Extract the (X, Y) coordinate from the center of the cell holding the provided text.  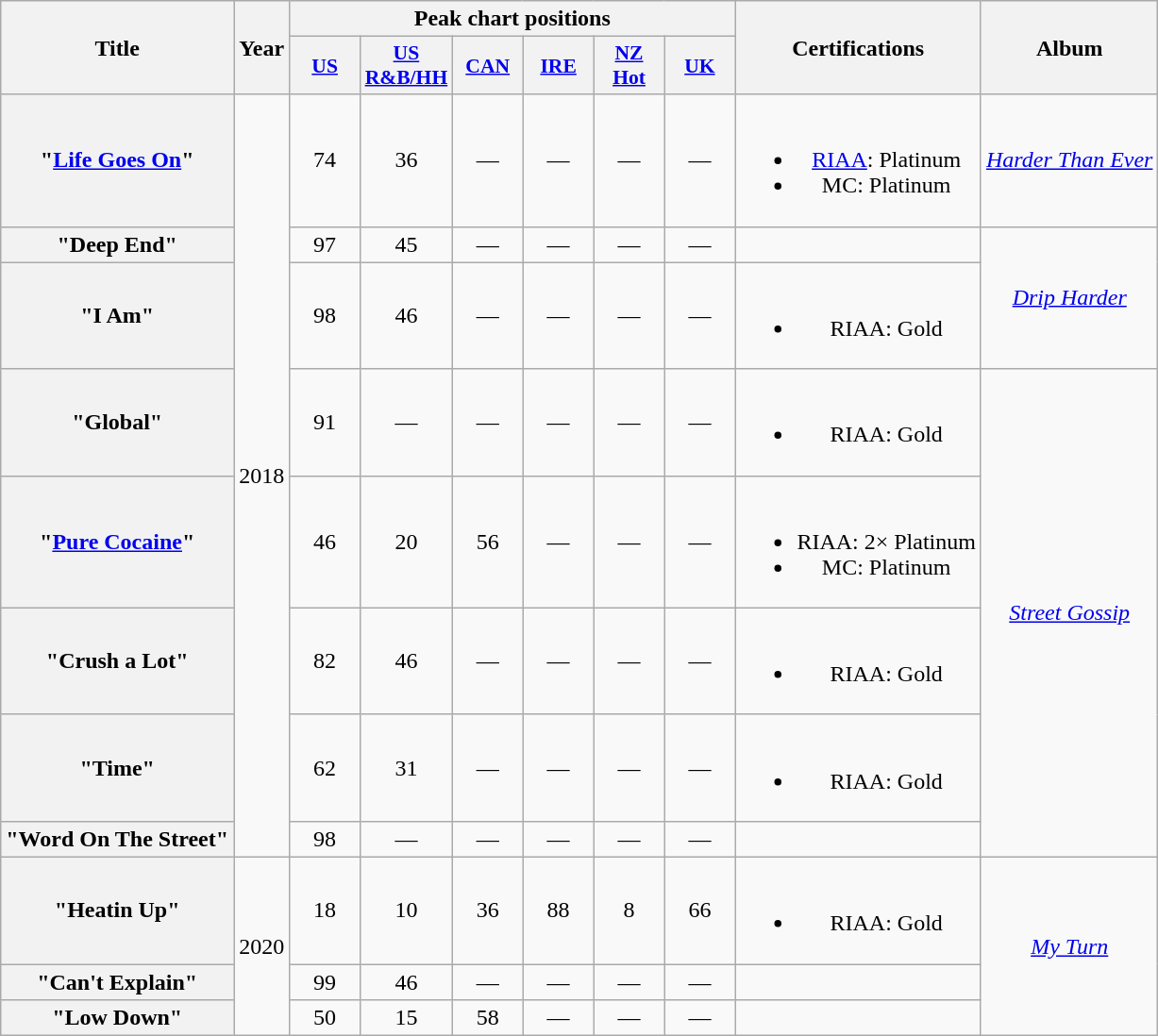
15 (407, 1018)
45 (407, 244)
CAN (487, 66)
"Pure Cocaine" (117, 542)
"Crush a Lot" (117, 660)
66 (700, 910)
"Word On The Street" (117, 839)
2018 (262, 476)
Drip Harder (1069, 298)
56 (487, 542)
"Deep End" (117, 244)
82 (325, 660)
"Time" (117, 768)
88 (559, 910)
20 (407, 542)
"Global" (117, 423)
Certifications (859, 47)
IRE (559, 66)
91 (325, 423)
My Turn (1069, 945)
"Can't Explain" (117, 982)
USR&B/HH (407, 66)
Street Gossip (1069, 613)
US (325, 66)
"Heatin Up" (117, 910)
RIAA: 2× PlatinumMC: Platinum (859, 542)
Peak chart positions (512, 19)
Year (262, 47)
18 (325, 910)
62 (325, 768)
NZHot (629, 66)
97 (325, 244)
UK (700, 66)
50 (325, 1018)
"I Am" (117, 315)
"Life Goes On" (117, 160)
Album (1069, 47)
8 (629, 910)
2020 (262, 945)
10 (407, 910)
"Low Down" (117, 1018)
58 (487, 1018)
RIAA: PlatinumMC: Platinum (859, 160)
31 (407, 768)
74 (325, 160)
Title (117, 47)
99 (325, 982)
Harder Than Ever (1069, 160)
